Output the [X, Y] coordinate of the center of the cell containing the given text.  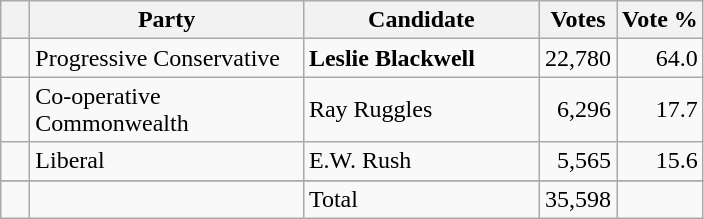
35,598 [578, 199]
Ray Ruggles [421, 110]
64.0 [660, 58]
Progressive Conservative [167, 58]
22,780 [578, 58]
6,296 [578, 110]
15.6 [660, 161]
Votes [578, 20]
Total [421, 199]
E.W. Rush [421, 161]
Co-operative Commonwealth [167, 110]
17.7 [660, 110]
Vote % [660, 20]
5,565 [578, 161]
Liberal [167, 161]
Leslie Blackwell [421, 58]
Candidate [421, 20]
Party [167, 20]
